Identify which cell holds the provided text, then report its [X, Y] central coordinate. 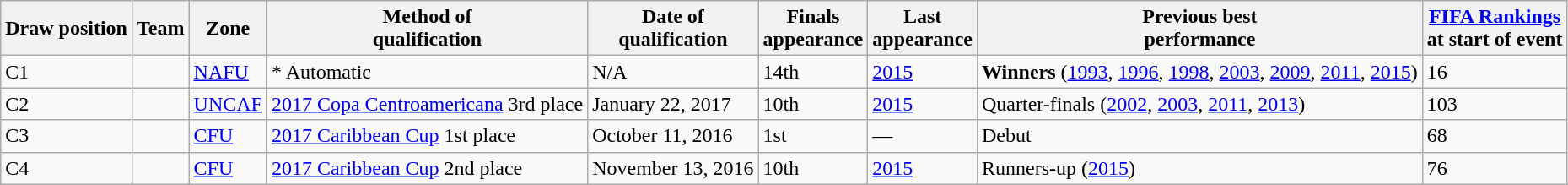
* Automatic [427, 72]
November 13, 2016 [673, 168]
Finalsappearance [813, 29]
N/A [673, 72]
C4 [67, 168]
Date ofqualification [673, 29]
Draw position [67, 29]
Team [160, 29]
2017 Caribbean Cup 1st place [427, 136]
68 [1495, 136]
C2 [67, 104]
Runners-up (2015) [1199, 168]
2017 Copa Centroamericana 3rd place [427, 104]
1st [813, 136]
103 [1495, 104]
C3 [67, 136]
— [923, 136]
16 [1495, 72]
Quarter-finals (2002, 2003, 2011, 2013) [1199, 104]
Debut [1199, 136]
October 11, 2016 [673, 136]
76 [1495, 168]
2017 Caribbean Cup 2nd place [427, 168]
14th [813, 72]
NAFU [228, 72]
Winners (1993, 1996, 1998, 2003, 2009, 2011, 2015) [1199, 72]
Zone [228, 29]
Previous bestperformance [1199, 29]
FIFA Rankingsat start of event [1495, 29]
January 22, 2017 [673, 104]
Method ofqualification [427, 29]
Lastappearance [923, 29]
C1 [67, 72]
UNCAF [228, 104]
